Return [x, y] of the center of cell containing provided text 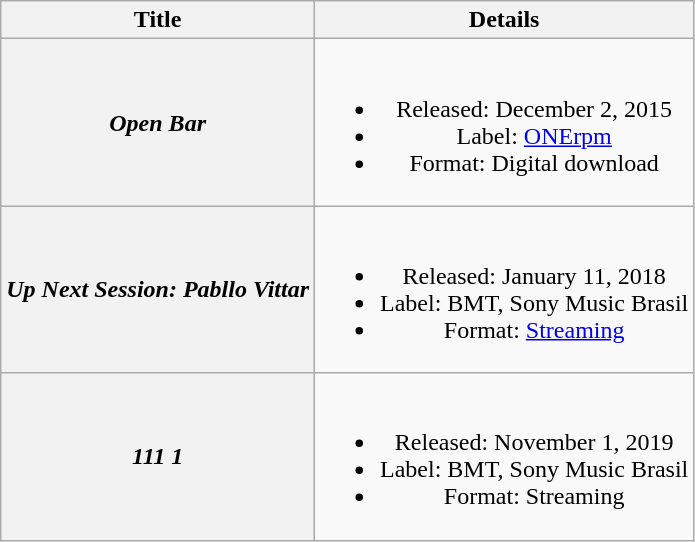
Open Bar [158, 122]
111 1 [158, 456]
Details [504, 20]
Up Next Session: Pabllo Vittar [158, 290]
Released: November 1, 2019Label: BMT, Sony Music BrasilFormat: Streaming [504, 456]
Title [158, 20]
Released: January 11, 2018Label: BMT, Sony Music BrasilFormat: Streaming [504, 290]
Released: December 2, 2015Label: ONErpmFormat: Digital download [504, 122]
